Pinpoint the cell where the given text exists, returning its [X, Y] midpoint coordinate. 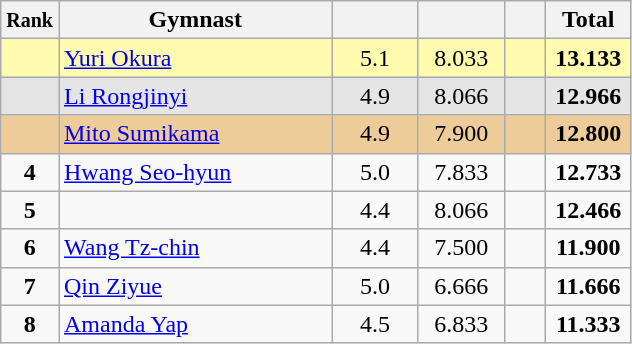
Rank [30, 20]
8 [30, 324]
12.466 [588, 210]
Qin Ziyue [195, 286]
Wang Tz-chin [195, 248]
7 [30, 286]
8.033 [461, 58]
12.800 [588, 134]
Li Rongjinyi [195, 96]
4.5 [375, 324]
5 [30, 210]
7.833 [461, 172]
Gymnast [195, 20]
6 [30, 248]
Total [588, 20]
7.500 [461, 248]
5.1 [375, 58]
6.666 [461, 286]
11.900 [588, 248]
7.900 [461, 134]
6.833 [461, 324]
12.733 [588, 172]
Amanda Yap [195, 324]
11.666 [588, 286]
Mito Sumikama [195, 134]
Yuri Okura [195, 58]
13.133 [588, 58]
Hwang Seo-hyun [195, 172]
4 [30, 172]
11.333 [588, 324]
12.966 [588, 96]
